Search for the cell housing the specified text and yield its [X, Y] center coordinate. 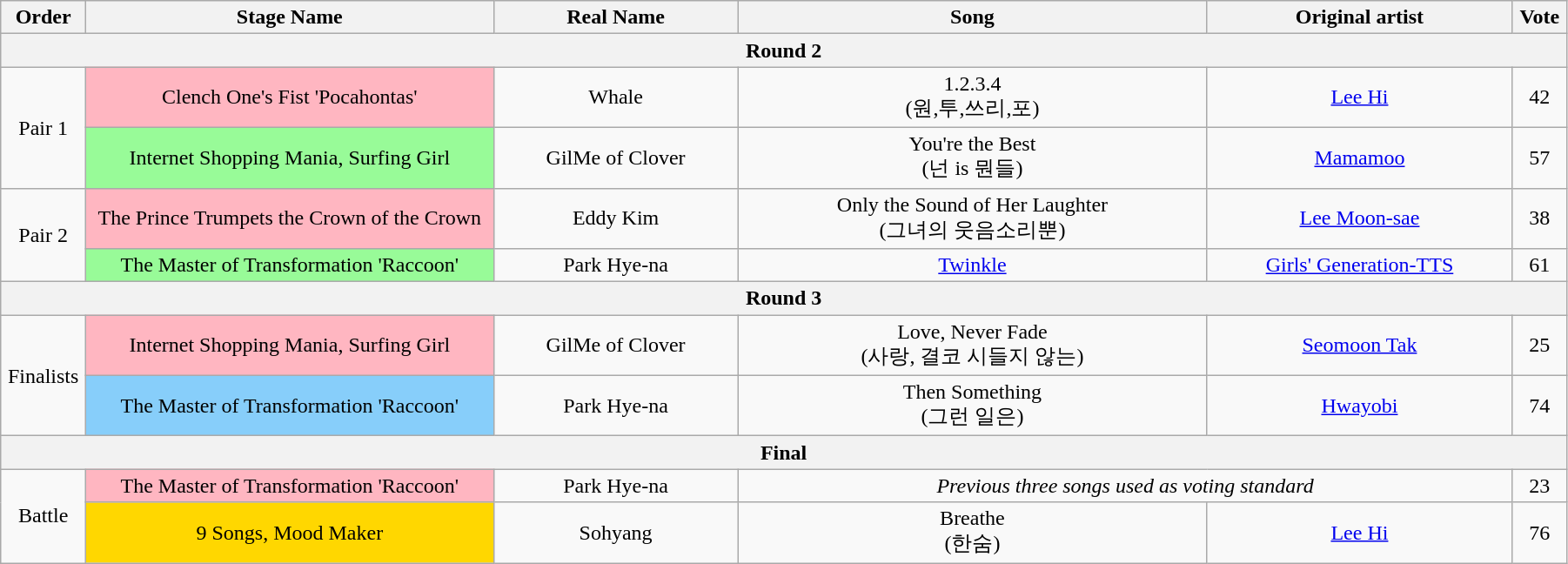
Previous three songs used as voting standard [1125, 486]
Real Name [616, 17]
Round 3 [784, 299]
Order [44, 17]
Pair 1 [44, 127]
You're the Best(넌 is 뭔들) [973, 158]
Breathe(한숨) [973, 533]
Pair 2 [44, 235]
38 [1539, 218]
Only the Sound of Her Laughter(그녀의 웃음소리뿐) [973, 218]
42 [1539, 97]
23 [1539, 486]
Whale [616, 97]
Final [784, 453]
Battle [44, 516]
Girls' Generation-TTS [1359, 265]
Sohyang [616, 533]
Round 2 [784, 50]
61 [1539, 265]
74 [1539, 406]
25 [1539, 346]
Love, Never Fade(사랑, 결코 시들지 않는) [973, 346]
Stage Name [290, 17]
Eddy Kim [616, 218]
Clench One's Fist 'Pocahontas' [290, 97]
Song [973, 17]
Mamamoo [1359, 158]
Seomoon Tak [1359, 346]
Original artist [1359, 17]
Lee Moon-sae [1359, 218]
9 Songs, Mood Maker [290, 533]
Then Something(그런 일은) [973, 406]
Twinkle [973, 265]
Finalists [44, 376]
57 [1539, 158]
Hwayobi [1359, 406]
Vote [1539, 17]
76 [1539, 533]
The Prince Trumpets the Crown of the Crown [290, 218]
1.2.3.4(원,투,쓰리,포) [973, 97]
